Return (X, Y) of the center of cell containing provided text 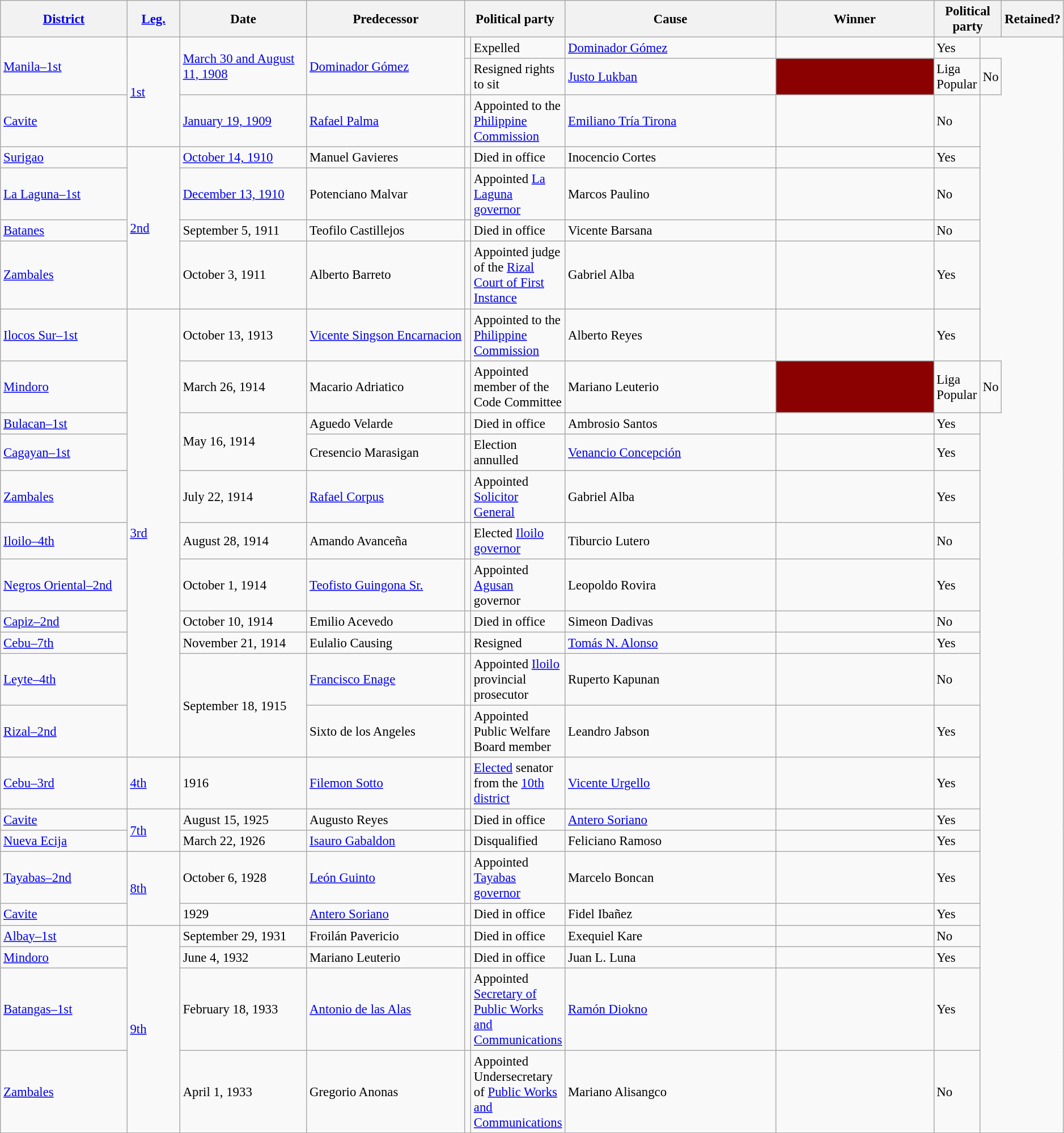
1st (153, 92)
Antonio de las Alas (385, 1009)
Appointed Agusan governor (518, 585)
Predecessor (385, 19)
District (63, 19)
Venancio Concepción (671, 452)
September 5, 1911 (243, 231)
Tomás N. Alonso (671, 643)
Albay–1st (63, 936)
Alberto Reyes (671, 335)
January 19, 1909 (243, 121)
Winner (855, 19)
Francisco Enage (385, 680)
Appointed Secretary of Public Works and Communications (518, 1009)
Cebu–7th (63, 643)
Elected senator from the 10th district (518, 783)
Nueva Ecija (63, 841)
February 18, 1933 (243, 1009)
Froilán Pavericio (385, 936)
Simeon Dadivas (671, 622)
Appointed Undersecretary of Public Works and Communications (518, 1092)
Rafael Palma (385, 121)
October 6, 1928 (243, 878)
March 26, 1914 (243, 387)
Emilio Acevedo (385, 622)
Manila–1st (63, 66)
Filemon Sotto (385, 783)
Elected Iloilo governor (518, 541)
Appointed Tayabas governor (518, 878)
September 29, 1931 (243, 936)
November 21, 1914 (243, 643)
Date (243, 19)
Resigned rights to sit (518, 77)
Cause (671, 19)
Vicente Urgello (671, 783)
Retained? (1033, 19)
Eulalio Causing (385, 643)
Resigned (518, 643)
1929 (243, 915)
Iloilo–4th (63, 541)
Vicente Singson Encarnacion (385, 335)
Exequiel Kare (671, 936)
Juan L. Luna (671, 957)
Cresencio Marasigan (385, 452)
Ramón Diokno (671, 1009)
July 22, 1914 (243, 497)
Sixto de los Angeles (385, 732)
Augusto Reyes (385, 820)
Disqualified (518, 841)
March 30 and August 11, 1908 (243, 66)
Manuel Gavieres (385, 158)
Macario Adriatico (385, 387)
La Laguna–1st (63, 194)
Ruperto Kapunan (671, 680)
October 13, 1913 (243, 335)
Rafael Corpus (385, 497)
Appointed Iloilo provincial prosecutor (518, 680)
August 15, 1925 (243, 820)
1916 (243, 783)
Alberto Barreto (385, 275)
Gregorio Anonas (385, 1092)
Mariano Alisangco (671, 1092)
Expelled (518, 48)
June 4, 1932 (243, 957)
Batangas–1st (63, 1009)
Batanes (63, 231)
Appointed Solicitor General (518, 497)
Amando Avanceña (385, 541)
March 22, 1926 (243, 841)
Vicente Barsana (671, 231)
Leyte–4th (63, 680)
León Guinto (385, 878)
4th (153, 783)
Leandro Jabson (671, 732)
October 1, 1914 (243, 585)
Aguedo Velarde (385, 423)
Appointed Public Welfare Board member (518, 732)
Surigao (63, 158)
8th (153, 889)
October 10, 1914 (243, 622)
Inocencio Cortes (671, 158)
Tayabas–2nd (63, 878)
Justo Lukban (671, 77)
Marcelo Boncan (671, 878)
September 18, 1915 (243, 705)
Bulacan–1st (63, 423)
Feliciano Ramoso (671, 841)
Negros Oriental–2nd (63, 585)
August 28, 1914 (243, 541)
December 13, 1910 (243, 194)
Tiburcio Lutero (671, 541)
Election annulled (518, 452)
Teofisto Guingona Sr. (385, 585)
Ilocos Sur–1st (63, 335)
9th (153, 1029)
Teofilo Castillejos (385, 231)
Capiz–2nd (63, 622)
Rizal–2nd (63, 732)
Appointed judge of the Rizal Court of First Instance (518, 275)
April 1, 1933 (243, 1092)
Appointed La Laguna governor (518, 194)
October 14, 1910 (243, 158)
Cagayan–1st (63, 452)
Marcos Paulino (671, 194)
Isauro Gabaldon (385, 841)
7th (153, 831)
2nd (153, 228)
Potenciano Malvar (385, 194)
Appointed member of the Code Committee (518, 387)
Fidel Ibañez (671, 915)
Leg. (153, 19)
Leopoldo Rovira (671, 585)
3rd (153, 533)
May 16, 1914 (243, 442)
October 3, 1911 (243, 275)
Ambrosio Santos (671, 423)
Cebu–3rd (63, 783)
Emiliano Tría Tirona (671, 121)
